Return the (x, y) coordinate for the center point of the cell that contains the specified text.  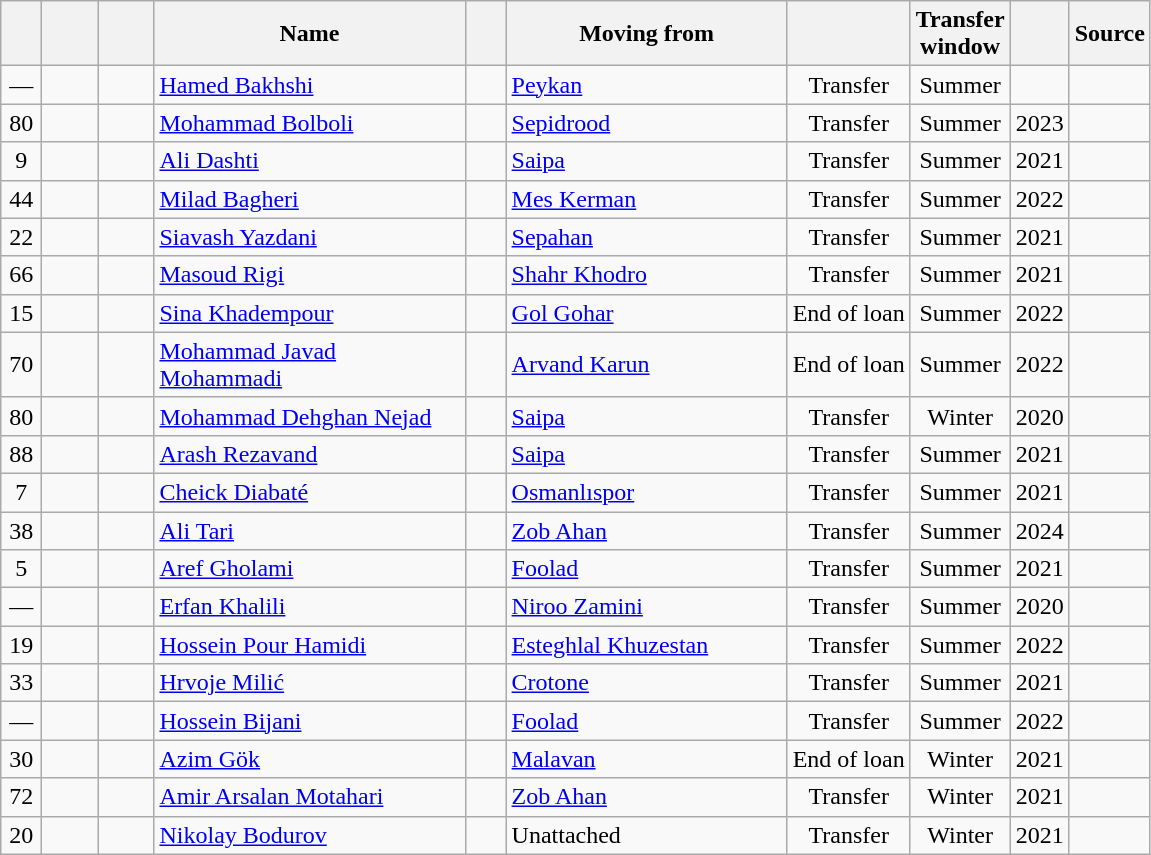
Arvand Karun (646, 364)
88 (22, 454)
Sina Khadempour (310, 313)
19 (22, 645)
Mohammad Bolboli (310, 123)
Gol Gohar (646, 313)
Aref Gholami (310, 569)
20 (22, 835)
Milad Bagheri (310, 199)
Unattached (646, 835)
2023 (1040, 123)
Ali Tari (310, 531)
Esteghlal Khuzestan (646, 645)
66 (22, 275)
Sepidrood (646, 123)
Shahr Khodro (646, 275)
44 (22, 199)
Peykan (646, 85)
2024 (1040, 531)
Ali Dashti (310, 161)
Moving from (646, 34)
33 (22, 683)
Mes Kerman (646, 199)
Name (310, 34)
Niroo Zamini (646, 607)
Hamed Bakhshi (310, 85)
Mohammad Dehghan Nejad (310, 416)
38 (22, 531)
Azim Gök (310, 759)
Siavash Yazdani (310, 237)
Nikolay Bodurov (310, 835)
5 (22, 569)
Malavan (646, 759)
Masoud Rigi (310, 275)
Osmanlıspor (646, 492)
Hossein Pour Hamidi (310, 645)
Erfan Khalili (310, 607)
15 (22, 313)
7 (22, 492)
Arash Rezavand (310, 454)
Hrvoje Milić (310, 683)
Mohammad Javad Mohammadi (310, 364)
Crotone (646, 683)
Hossein Bijani (310, 721)
72 (22, 797)
22 (22, 237)
Transferwindow (960, 34)
Cheick Diabaté (310, 492)
9 (22, 161)
Sepahan (646, 237)
70 (22, 364)
Amir Arsalan Motahari (310, 797)
Source (1110, 34)
30 (22, 759)
